Return the (x, y) coordinate for the center point of the cell that contains the specified text.  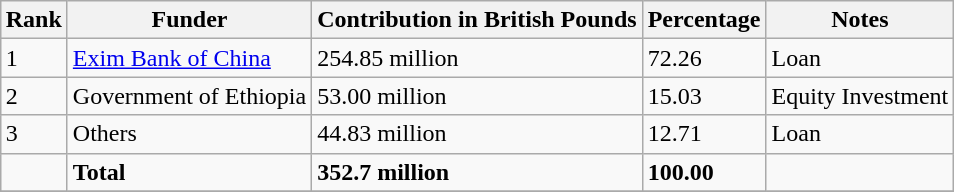
1 (34, 58)
Total (189, 172)
44.83 million (477, 134)
3 (34, 134)
Equity Investment (860, 96)
254.85 million (477, 58)
72.26 (704, 58)
53.00 million (477, 96)
Percentage (704, 20)
Notes (860, 20)
100.00 (704, 172)
Funder (189, 20)
2 (34, 96)
15.03 (704, 96)
Contribution in British Pounds (477, 20)
Exim Bank of China (189, 58)
Government of Ethiopia (189, 96)
352.7 million (477, 172)
Others (189, 134)
12.71 (704, 134)
Rank (34, 20)
